Extract the [x, y] coordinate from the center of the cell holding the provided text.  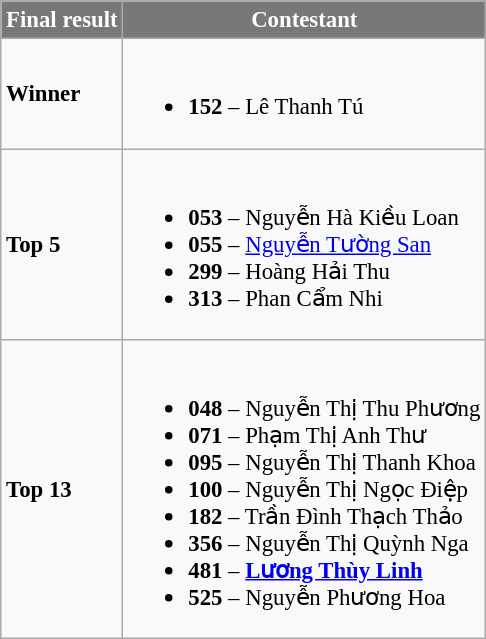
Contestant [304, 20]
152 – Lê Thanh Tú [304, 94]
Top 13 [62, 490]
053 – Nguyễn Hà Kiều Loan055 – Nguyễn Tường San299 – Hoàng Hải Thu313 – Phan Cẩm Nhi [304, 244]
Top 5 [62, 244]
Final result [62, 20]
Winner [62, 94]
